For the text-containing cell, return its midpoint in [x, y] coordinate format. 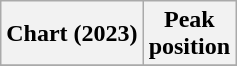
Chart (2023) [72, 34]
Peakposition [189, 34]
